From the cell containing the given text, extract its center point as (x, y) coordinate. 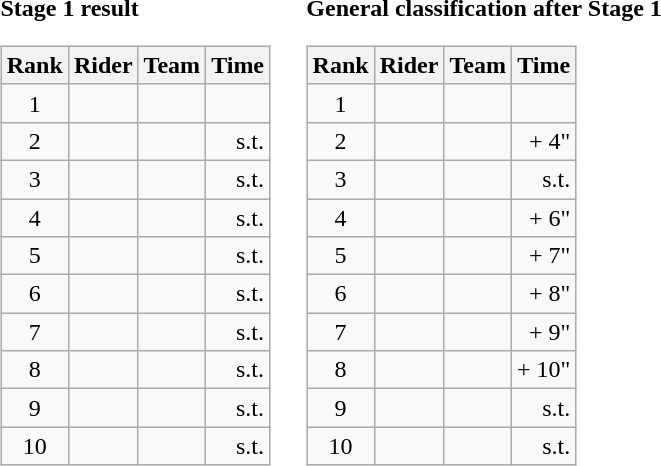
+ 4" (543, 141)
+ 9" (543, 332)
+ 8" (543, 294)
+ 6" (543, 217)
+ 10" (543, 370)
+ 7" (543, 256)
